Capture the cell that displays the provided text and extract its (x, y) central coordinate. 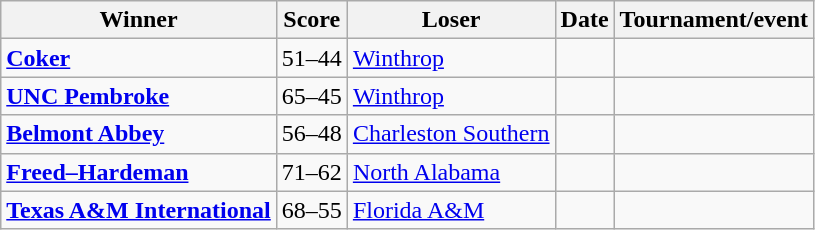
Loser (451, 20)
Charleston Southern (451, 134)
Freed–Hardeman (139, 172)
Texas A&M International (139, 210)
Florida A&M (451, 210)
71–62 (312, 172)
Winner (139, 20)
Score (312, 20)
Coker (139, 58)
North Alabama (451, 172)
51–44 (312, 58)
68–55 (312, 210)
65–45 (312, 96)
Date (584, 20)
Belmont Abbey (139, 134)
56–48 (312, 134)
UNC Pembroke (139, 96)
Tournament/event (714, 20)
